Scan for the cell matching the given text and deliver its (X, Y) coordinate at center. 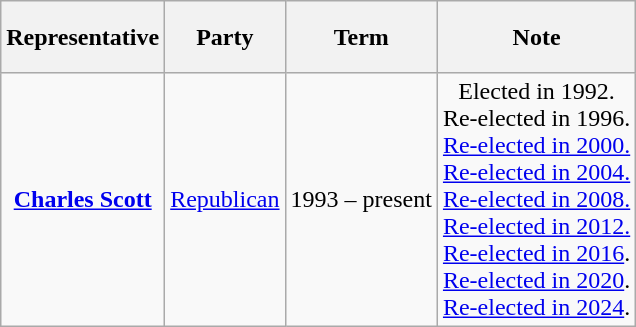
Party (225, 37)
Charles Scott (83, 200)
Note (536, 37)
Representative (83, 37)
Republican (225, 200)
Term (361, 37)
1993 – present (361, 200)
